Scan for the cell matching the given text and deliver its [x, y] coordinate at center. 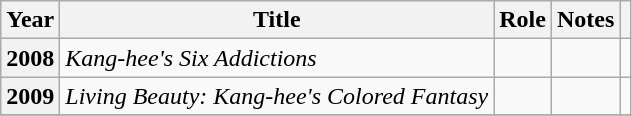
Title [277, 20]
Kang-hee's Six Addictions [277, 58]
Notes [585, 20]
Year [30, 20]
2009 [30, 96]
Role [523, 20]
2008 [30, 58]
Living Beauty: Kang-hee's Colored Fantasy [277, 96]
